Locate the cell with the specified text and output its [X, Y] center coordinate. 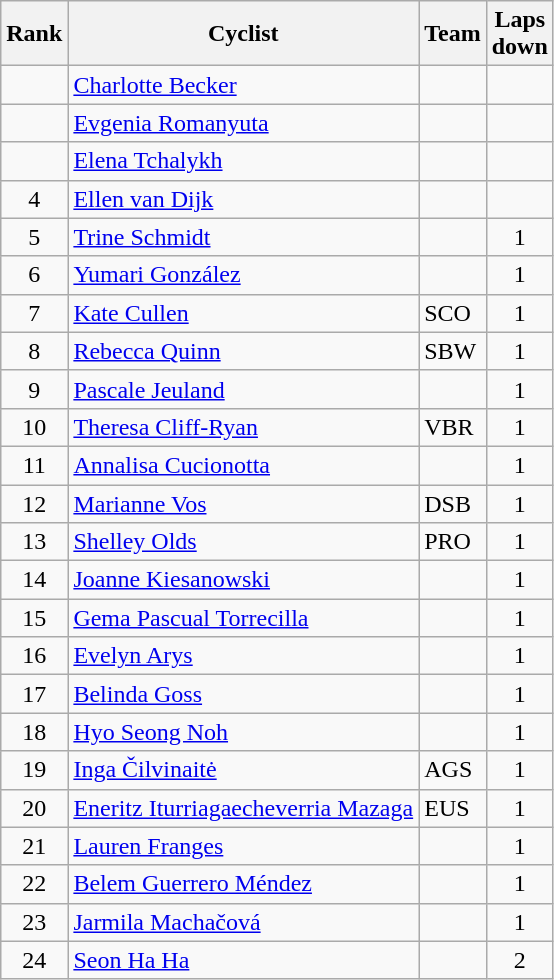
Belinda Goss [244, 694]
Trine Schmidt [244, 237]
Kate Cullen [244, 313]
Eneritz Iturriagaecheverria Mazaga [244, 808]
21 [34, 846]
5 [34, 237]
17 [34, 694]
23 [34, 922]
2 [520, 960]
Joanne Kiesanowski [244, 580]
EUS [453, 808]
Marianne Vos [244, 503]
15 [34, 618]
12 [34, 503]
14 [34, 580]
9 [34, 389]
Theresa Cliff-Ryan [244, 427]
24 [34, 960]
PRO [453, 542]
10 [34, 427]
7 [34, 313]
4 [34, 199]
Lapsdown [520, 34]
Seon Ha Ha [244, 960]
Team [453, 34]
Jarmila Machačová [244, 922]
SBW [453, 351]
Pascale Jeuland [244, 389]
Inga Čilvinaitė [244, 770]
18 [34, 732]
8 [34, 351]
22 [34, 884]
11 [34, 465]
SCO [453, 313]
Hyo Seong Noh [244, 732]
Gema Pascual Torrecilla [244, 618]
Evgenia Romanyuta [244, 123]
AGS [453, 770]
19 [34, 770]
VBR [453, 427]
Evelyn Arys [244, 656]
Belem Guerrero Méndez [244, 884]
Cyclist [244, 34]
6 [34, 275]
13 [34, 542]
DSB [453, 503]
Ellen van Dijk [244, 199]
Rebecca Quinn [244, 351]
Shelley Olds [244, 542]
Lauren Franges [244, 846]
Annalisa Cucionotta [244, 465]
Yumari González [244, 275]
20 [34, 808]
16 [34, 656]
Charlotte Becker [244, 85]
Rank [34, 34]
Elena Tchalykh [244, 161]
